Scan for the cell matching the given text and deliver its (x, y) coordinate at center. 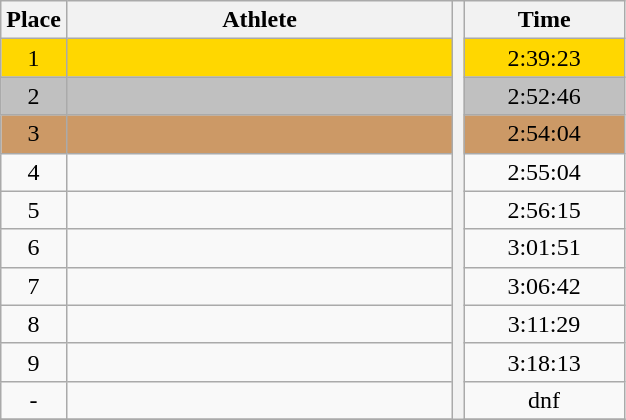
4 (34, 172)
2 (34, 96)
1 (34, 58)
Athlete (259, 20)
3:18:13 (544, 362)
6 (34, 248)
Time (544, 20)
2:55:04 (544, 172)
- (34, 400)
2:52:46 (544, 96)
9 (34, 362)
3:06:42 (544, 286)
7 (34, 286)
3:01:51 (544, 248)
2:56:15 (544, 210)
2:54:04 (544, 134)
3 (34, 134)
5 (34, 210)
2:39:23 (544, 58)
Place (34, 20)
8 (34, 324)
dnf (544, 400)
3:11:29 (544, 324)
